Detect which cell encompasses the target text, then output its [X, Y] center coordinate. 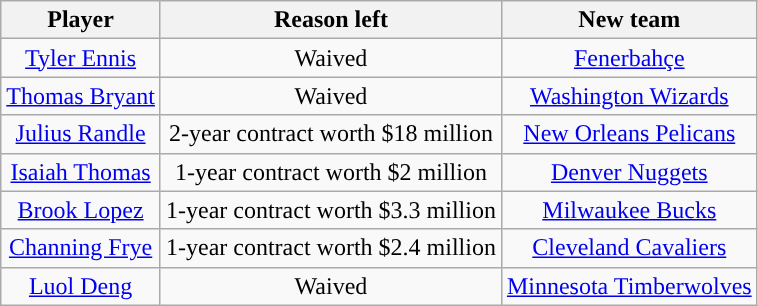
Channing Frye [81, 248]
Tyler Ennis [81, 58]
Denver Nuggets [629, 172]
Brook Lopez [81, 210]
Milwaukee Bucks [629, 210]
Isaiah Thomas [81, 172]
Thomas Bryant [81, 96]
1-year contract worth $2 million [330, 172]
1-year contract worth $2.4 million [330, 248]
2-year contract worth $18 million [330, 134]
Luol Deng [81, 286]
Fenerbahçe [629, 58]
Julius Randle [81, 134]
Cleveland Cavaliers [629, 248]
1-year contract worth $3.3 million [330, 210]
Washington Wizards [629, 96]
New team [629, 20]
Reason left [330, 20]
New Orleans Pelicans [629, 134]
Player [81, 20]
Minnesota Timberwolves [629, 286]
